Determine the [x, y] coordinate at the center of the cell enclosing the given text.  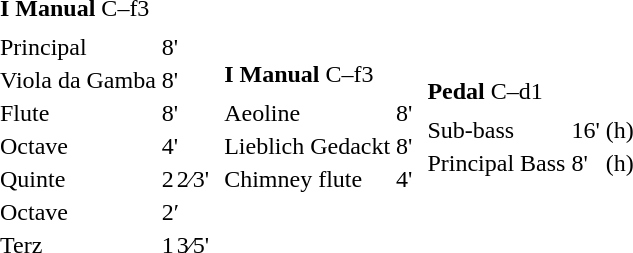
I Manual C–f3 [318, 75]
Aeoline [308, 113]
Principal Bass [496, 163]
Chimney flute [308, 179]
Lieblich Gedackt [308, 147]
2′ [185, 213]
2 2⁄3' [185, 179]
16' [586, 130]
Sub-bass [496, 130]
